Return (x, y) of the center of cell containing provided text 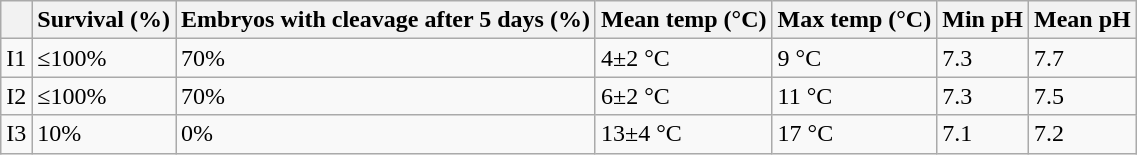
7.5 (1082, 96)
Survival (%) (104, 20)
9 °C (854, 58)
6±2 °C (684, 96)
Min pH (983, 20)
I1 (16, 58)
17 °C (854, 134)
10% (104, 134)
13±4 °C (684, 134)
7.2 (1082, 134)
Mean pH (1082, 20)
4±2 °C (684, 58)
0% (386, 134)
Mean temp (°C) (684, 20)
I3 (16, 134)
Max temp (°C) (854, 20)
11 °C (854, 96)
7.7 (1082, 58)
Embryos with cleavage after 5 days (%) (386, 20)
I2 (16, 96)
7.1 (983, 134)
